Extract the [X, Y] coordinate from the center of the cell holding the provided text.  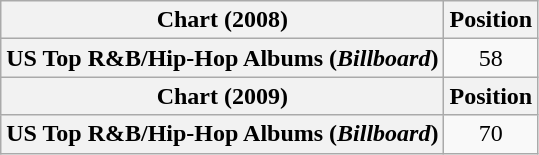
Chart (2008) [222, 20]
70 [491, 134]
58 [491, 58]
Chart (2009) [222, 96]
